Return the (X, Y) coordinate for the center point of the cell that contains the specified text.  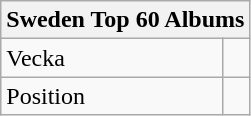
Sweden Top 60 Albums (126, 20)
Position (112, 96)
Vecka (112, 58)
